Locate the cell with the specified text and output its (x, y) center coordinate. 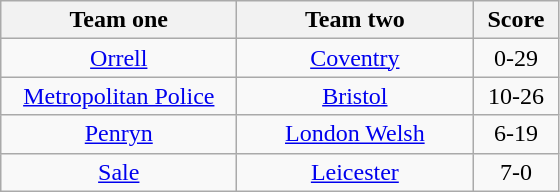
Orrell (119, 58)
Bristol (355, 96)
6-19 (516, 134)
Team two (355, 20)
Leicester (355, 172)
Score (516, 20)
London Welsh (355, 134)
10-26 (516, 96)
Metropolitan Police (119, 96)
Penryn (119, 134)
Sale (119, 172)
7-0 (516, 172)
Team one (119, 20)
Coventry (355, 58)
0-29 (516, 58)
